Locate the cell with the specified text and output its [X, Y] center coordinate. 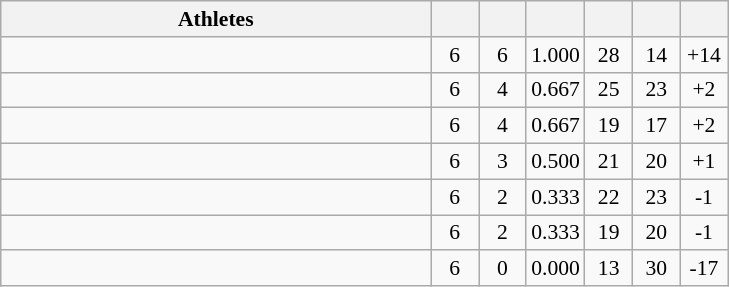
30 [656, 269]
0 [502, 269]
22 [609, 197]
28 [609, 55]
-17 [704, 269]
13 [609, 269]
0.000 [556, 269]
+14 [704, 55]
0.500 [556, 162]
21 [609, 162]
14 [656, 55]
17 [656, 126]
3 [502, 162]
+1 [704, 162]
Athletes [216, 19]
25 [609, 90]
1.000 [556, 55]
